Output the (x, y) coordinate of the center of the cell containing the given text.  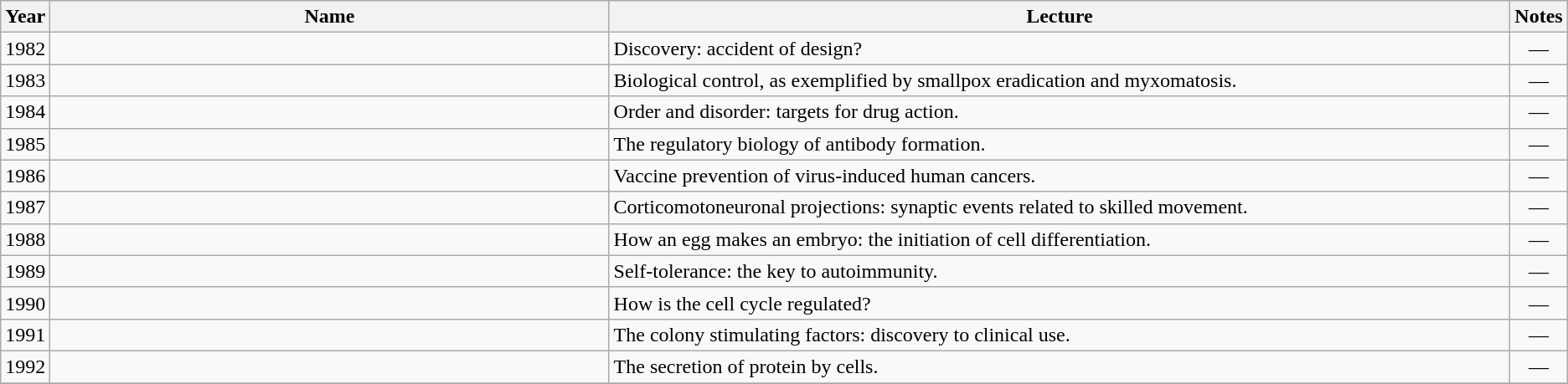
1986 (25, 176)
1983 (25, 80)
How an egg makes an embryo: the initiation of cell differentiation. (1060, 239)
The secretion of protein by cells. (1060, 366)
1988 (25, 239)
Corticomotoneuronal projections: synaptic events related to skilled movement. (1060, 207)
Notes (1539, 17)
Vaccine prevention of virus-induced human cancers. (1060, 176)
1982 (25, 49)
1989 (25, 271)
1985 (25, 144)
Name (330, 17)
Order and disorder: targets for drug action. (1060, 112)
Biological control, as exemplified by smallpox eradication and myxomatosis. (1060, 80)
Lecture (1060, 17)
The regulatory biology of antibody formation. (1060, 144)
1992 (25, 366)
The colony stimulating factors: discovery to clinical use. (1060, 335)
1991 (25, 335)
Year (25, 17)
Discovery: accident of design? (1060, 49)
1984 (25, 112)
How is the cell cycle regulated? (1060, 303)
Self-tolerance: the key to autoimmunity. (1060, 271)
1990 (25, 303)
1987 (25, 207)
